Return the [x, y] coordinate for the center point of the cell that contains the specified text.  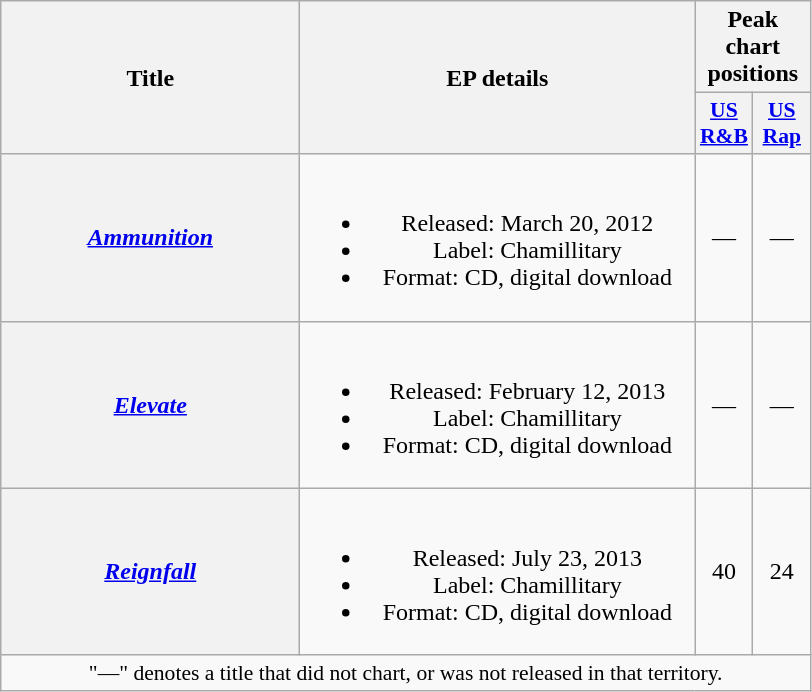
US R&B [724, 124]
Peak chart positions [753, 47]
24 [782, 572]
Released: February 12, 2013Label: ChamillitaryFormat: CD, digital download [498, 404]
Released: July 23, 2013Label: ChamillitaryFormat: CD, digital download [498, 572]
Reignfall [150, 572]
Title [150, 78]
US Rap [782, 124]
EP details [498, 78]
"—" denotes a title that did not chart, or was not released in that territory. [406, 673]
40 [724, 572]
Released: March 20, 2012Label: ChamillitaryFormat: CD, digital download [498, 238]
Elevate [150, 404]
Ammunition [150, 238]
